Return the (X, Y) coordinate for the center point of the cell that contains the specified text.  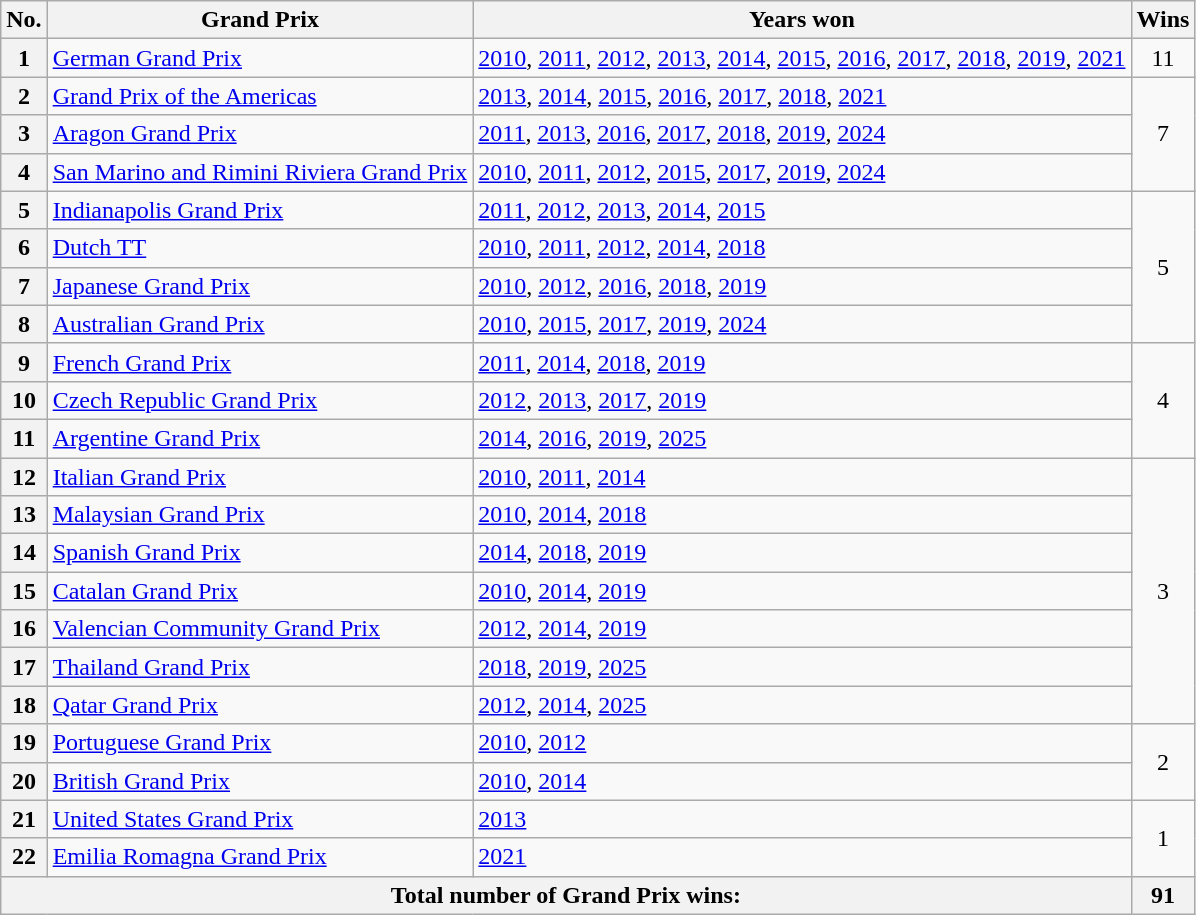
13 (24, 515)
16 (24, 629)
21 (24, 819)
12 (24, 477)
2021 (802, 857)
20 (24, 781)
No. (24, 20)
2010, 2014 (802, 781)
14 (24, 553)
Thailand Grand Prix (260, 667)
2010, 2011, 2012, 2013, 2014, 2015, 2016, 2017, 2018, 2019, 2021 (802, 58)
Czech Republic Grand Prix (260, 400)
2011, 2013, 2016, 2017, 2018, 2019, 2024 (802, 134)
United States Grand Prix (260, 819)
2010, 2011, 2014 (802, 477)
22 (24, 857)
2011, 2012, 2013, 2014, 2015 (802, 210)
6 (24, 248)
2010, 2014, 2018 (802, 515)
2018, 2019, 2025 (802, 667)
Qatar Grand Prix (260, 705)
9 (24, 362)
19 (24, 743)
Spanish Grand Prix (260, 553)
French Grand Prix (260, 362)
Wins (1163, 20)
2010, 2015, 2017, 2019, 2024 (802, 324)
Grand Prix of the Americas (260, 96)
2010, 2012 (802, 743)
10 (24, 400)
German Grand Prix (260, 58)
15 (24, 591)
2010, 2011, 2012, 2015, 2017, 2019, 2024 (802, 172)
Indianapolis Grand Prix (260, 210)
2014, 2016, 2019, 2025 (802, 438)
Italian Grand Prix (260, 477)
2010, 2011, 2012, 2014, 2018 (802, 248)
2012, 2014, 2019 (802, 629)
18 (24, 705)
2012, 2013, 2017, 2019 (802, 400)
Emilia Romagna Grand Prix (260, 857)
Years won (802, 20)
Australian Grand Prix (260, 324)
91 (1163, 895)
Grand Prix (260, 20)
Valencian Community Grand Prix (260, 629)
Dutch TT (260, 248)
Total number of Grand Prix wins: (566, 895)
2012, 2014, 2025 (802, 705)
2011, 2014, 2018, 2019 (802, 362)
Catalan Grand Prix (260, 591)
Japanese Grand Prix (260, 286)
2010, 2014, 2019 (802, 591)
British Grand Prix (260, 781)
8 (24, 324)
San Marino and Rimini Riviera Grand Prix (260, 172)
17 (24, 667)
Argentine Grand Prix (260, 438)
2010, 2012, 2016, 2018, 2019 (802, 286)
2014, 2018, 2019 (802, 553)
2013 (802, 819)
Aragon Grand Prix (260, 134)
Malaysian Grand Prix (260, 515)
2013, 2014, 2015, 2016, 2017, 2018, 2021 (802, 96)
Portuguese Grand Prix (260, 743)
